For the text-containing cell, return its midpoint in (X, Y) coordinate format. 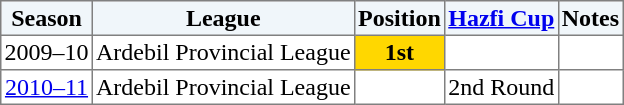
Season (47, 18)
1st (399, 52)
Hazfi Cup (502, 18)
2nd Round (502, 87)
Position (399, 18)
League (223, 18)
Notes (590, 18)
2010–11 (47, 87)
2009–10 (47, 52)
